Detect which cell encompasses the target text, then output its [X, Y] center coordinate. 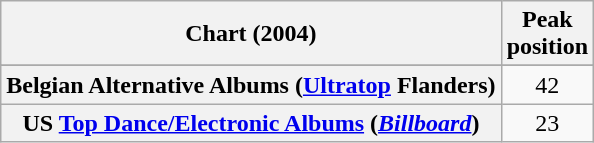
23 [547, 123]
US Top Dance/Electronic Albums (Billboard) [251, 123]
42 [547, 85]
Peakposition [547, 34]
Chart (2004) [251, 34]
Belgian Alternative Albums (Ultratop Flanders) [251, 85]
